Extract the [x, y] coordinate from the center of the cell holding the provided text.  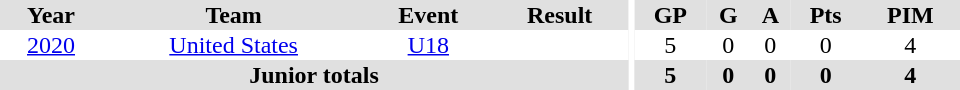
2020 [51, 45]
G [728, 15]
Event [428, 15]
United States [234, 45]
Result [560, 15]
Pts [826, 15]
Junior totals [314, 75]
PIM [910, 15]
GP [670, 15]
Year [51, 15]
U18 [428, 45]
A [770, 15]
Team [234, 15]
